Detect which cell encompasses the target text, then output its (x, y) center coordinate. 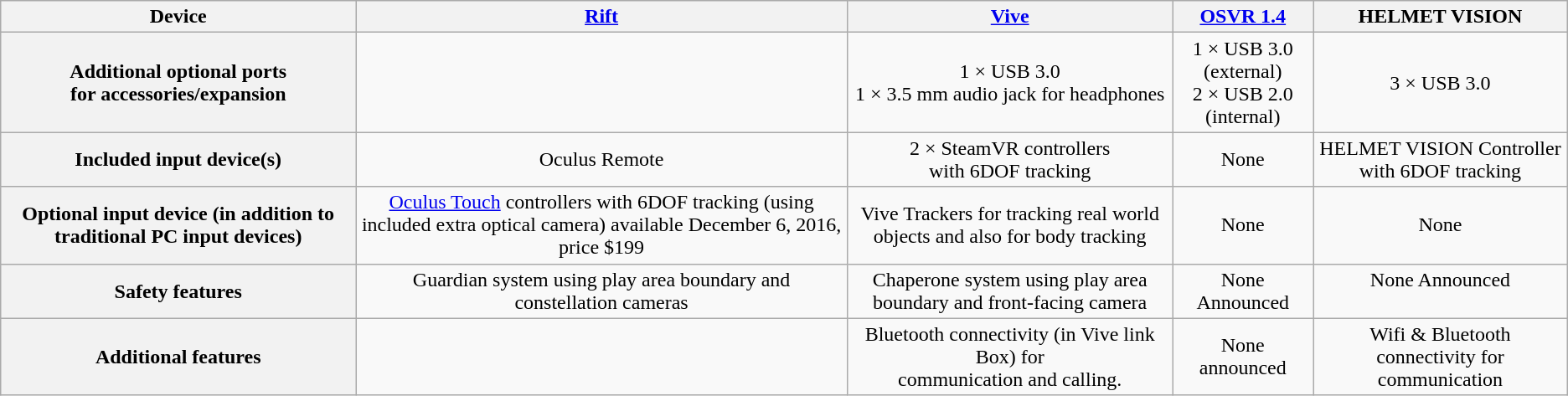
2 × SteamVR controllerswith 6DOF tracking (1009, 159)
HELMET VISION Controller with 6DOF tracking (1441, 159)
OSVR 1.4 (1243, 17)
None announced (1243, 357)
3 × USB 3.0 (1441, 82)
Bluetooth connectivity (in Vive link Box) forcommunication and calling. (1009, 357)
Oculus Remote (601, 159)
Optional input device (in addition to traditional PC input devices) (178, 225)
Safety features (178, 291)
Additional features (178, 357)
Device (178, 17)
Additional optional portsfor accessories/expansion (178, 82)
1 × USB 3.0 (external)2 × USB 2.0 (internal) (1243, 82)
Guardian system using play area boundary and constellation cameras (601, 291)
Wifi & Bluetooth connectivity forcommunication (1441, 357)
Vive Trackers for tracking real world objects and also for body tracking (1009, 225)
Chaperone system using play area boundary and front-facing camera (1009, 291)
Vive (1009, 17)
1 × USB 3.01 × 3.5 mm audio jack for headphones (1009, 82)
HELMET VISION (1441, 17)
Oculus Touch controllers with 6DOF tracking (using included extra optical camera) available December 6, 2016, price $199 (601, 225)
Rift (601, 17)
Included input device(s) (178, 159)
